Extract the [X, Y] coordinate from the center of the cell holding the provided text.  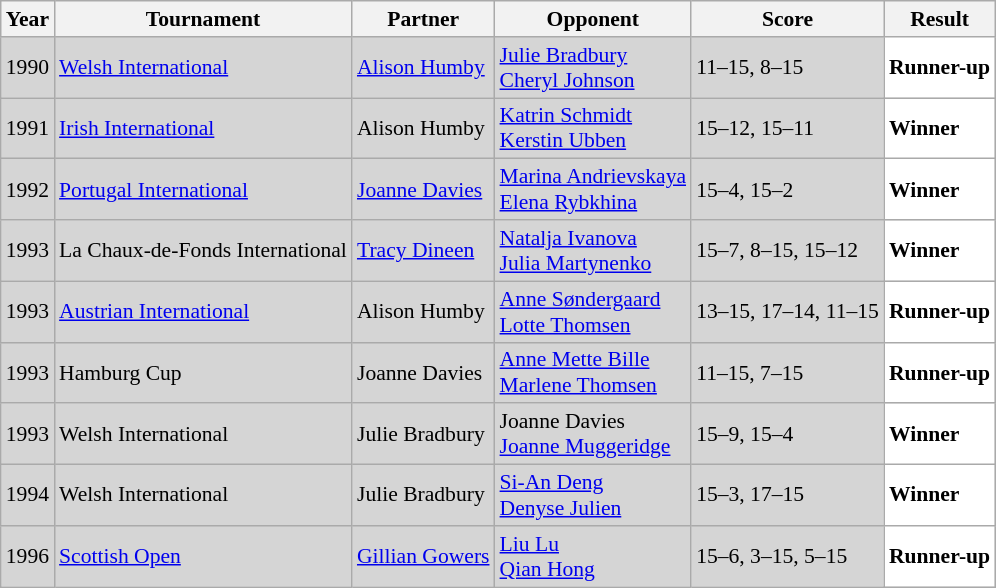
Scottish Open [203, 556]
Anne Søndergaard Lotte Thomsen [594, 312]
Julie Bradbury Cheryl Johnson [594, 68]
15–12, 15–11 [788, 128]
Opponent [594, 19]
1991 [28, 128]
15–7, 8–15, 15–12 [788, 250]
Austrian International [203, 312]
Katrin Schmidt Kerstin Ubben [594, 128]
Liu Lu Qian Hong [594, 556]
11–15, 7–15 [788, 372]
Year [28, 19]
Joanne Davies Joanne Muggeridge [594, 434]
Result [940, 19]
Gillian Gowers [424, 556]
Score [788, 19]
15–4, 15–2 [788, 190]
1992 [28, 190]
Tracy Dineen [424, 250]
11–15, 8–15 [788, 68]
Portugal International [203, 190]
Partner [424, 19]
Anne Mette Bille Marlene Thomsen [594, 372]
Irish International [203, 128]
Si-An Deng Denyse Julien [594, 496]
15–9, 15–4 [788, 434]
1994 [28, 496]
15–6, 3–15, 5–15 [788, 556]
Tournament [203, 19]
Natalja Ivanova Julia Martynenko [594, 250]
13–15, 17–14, 11–15 [788, 312]
1996 [28, 556]
1990 [28, 68]
La Chaux-de-Fonds International [203, 250]
Hamburg Cup [203, 372]
Marina Andrievskaya Elena Rybkhina [594, 190]
15–3, 17–15 [788, 496]
